Detect which cell encompasses the target text, then output its (X, Y) center coordinate. 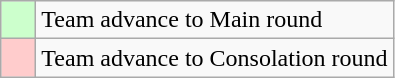
Team advance to Main round (214, 20)
Team advance to Consolation round (214, 58)
